Detect which cell encompasses the target text, then output its [x, y] center coordinate. 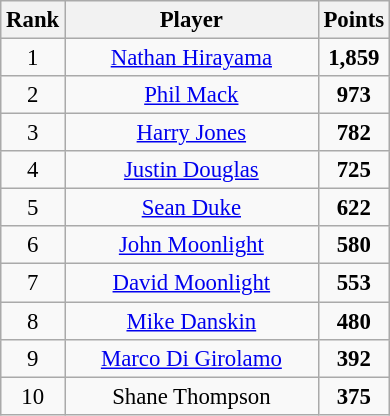
Harry Jones [192, 133]
1 [33, 58]
375 [354, 396]
1,859 [354, 58]
2 [33, 95]
6 [33, 245]
Justin Douglas [192, 170]
10 [33, 396]
8 [33, 321]
5 [33, 208]
973 [354, 95]
4 [33, 170]
553 [354, 283]
Shane Thompson [192, 396]
392 [354, 358]
Marco Di Girolamo [192, 358]
3 [33, 133]
7 [33, 283]
David Moonlight [192, 283]
480 [354, 321]
725 [354, 170]
Player [192, 20]
Sean Duke [192, 208]
9 [33, 358]
622 [354, 208]
Rank [33, 20]
580 [354, 245]
John Moonlight [192, 245]
782 [354, 133]
Points [354, 20]
Mike Danskin [192, 321]
Nathan Hirayama [192, 58]
Phil Mack [192, 95]
